For the text-containing cell, return its midpoint in [X, Y] coordinate format. 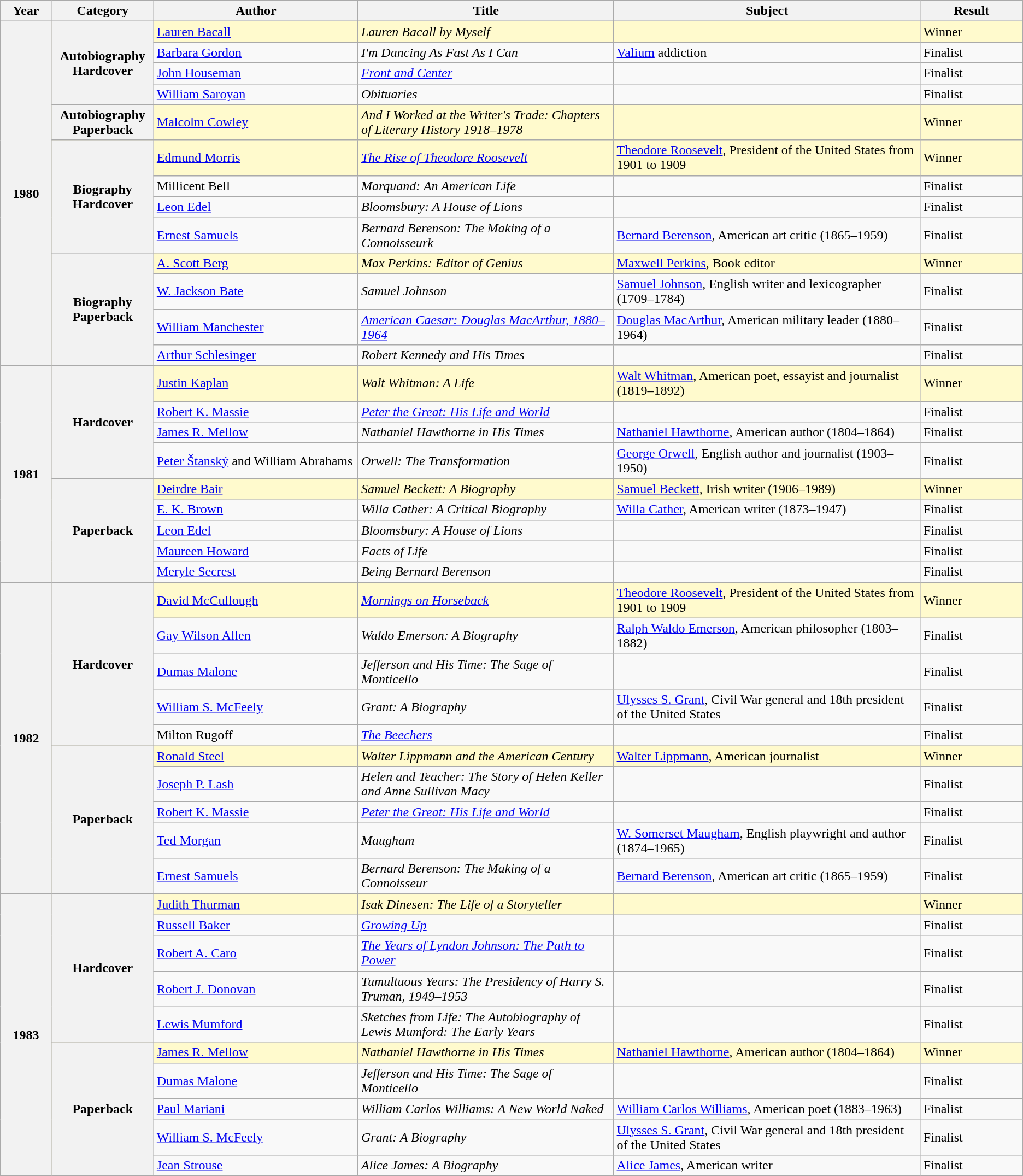
Maureen Howard [256, 551]
Robert J. Donovan [256, 988]
Samuel Johnson, English writer and lexicographer (1709–1784) [767, 291]
Russell Baker [256, 925]
Max Perkins: Editor of Genius [486, 263]
Deirdre Bair [256, 489]
Meryle Secrest [256, 572]
Lauren Bacall by Myself [486, 32]
Lauren Bacall [256, 32]
Millicent Bell [256, 186]
Category [103, 11]
Year [26, 11]
Subject [767, 11]
Judith Thurman [256, 904]
And I Worked at the Writer's Trade: Chapters of Literary History 1918–1978 [486, 122]
Being Bernard Berenson [486, 572]
Bernard Berenson: The Making of a Connoisseur [486, 876]
David McCullough [256, 600]
Milton Rugoff [256, 735]
Autobiography Paperback [103, 122]
Malcolm Cowley [256, 122]
William Carlos Williams: A New World Naked [486, 1109]
Joseph P. Lash [256, 784]
Tumultuous Years: The Presidency of Harry S. Truman, 1949–1953 [486, 988]
I'm Dancing As Fast As I Can [486, 52]
Willa Cather: A Critical Biography [486, 510]
William Manchester [256, 327]
Gay Wilson Allen [256, 635]
1980 [26, 194]
1981 [26, 475]
The Years of Lyndon Johnson: The Path to Power [486, 953]
Peter Štanský and William Abrahams [256, 460]
Paul Mariani [256, 1109]
American Caesar: Douglas MacArthur, 1880–1964 [486, 327]
Ralph Waldo Emerson, American philosopher (1803–1882) [767, 635]
W. Jackson Bate [256, 291]
Sketches from Life: The Autobiography of Lewis Mumford: The Early Years [486, 1025]
George Orwell, English author and journalist (1903–1950) [767, 460]
Douglas MacArthur, American military leader (1880–1964) [767, 327]
Orwell: The Transformation [486, 460]
Barbara Gordon [256, 52]
The Rise of Theodore Roosevelt [486, 157]
Isak Dinesen: The Life of a Storyteller [486, 904]
Maugham [486, 841]
Arthur Schlesinger [256, 355]
1982 [26, 738]
Front and Center [486, 73]
Title [486, 11]
Bernard Berenson: The Making of a Connoisseurk [486, 235]
Helen and Teacher: The Story of Helen Keller and Anne Sullivan Macy [486, 784]
Maxwell Perkins, Book editor [767, 263]
Facts of Life [486, 551]
Jean Strouse [256, 1165]
Edmund Morris [256, 157]
A. Scott Berg [256, 263]
Samuel Johnson [486, 291]
Marquand: An American Life [486, 186]
Willa Cather, American writer (1873–1947) [767, 510]
Biography Hardcover [103, 196]
Author [256, 11]
Growing Up [486, 925]
Justin Kaplan [256, 384]
Samuel Beckett: A Biography [486, 489]
Valium addiction [767, 52]
Biography Paperback [103, 309]
William Saroyan [256, 94]
Ted Morgan [256, 841]
Walt Whitman, American poet, essayist and journalist (1819–1892) [767, 384]
Walter Lippmann, American journalist [767, 756]
Autobiography Hardcover [103, 63]
Mornings on Horseback [486, 600]
Walt Whitman: A Life [486, 384]
Lewis Mumford [256, 1025]
The Beechers [486, 735]
Samuel Beckett, Irish writer (1906–1989) [767, 489]
Obituaries [486, 94]
W. Somerset Maugham, English playwright and author (1874–1965) [767, 841]
Waldo Emerson: A Biography [486, 635]
John Houseman [256, 73]
Ronald Steel [256, 756]
William Carlos Williams, American poet (1883–1963) [767, 1109]
Alice James: A Biography [486, 1165]
Result [972, 11]
Robert Kennedy and His Times [486, 355]
Robert A. Caro [256, 953]
Walter Lippmann and the American Century [486, 756]
1983 [26, 1035]
Alice James, American writer [767, 1165]
E. K. Brown [256, 510]
